Capture the cell that displays the provided text and extract its (x, y) central coordinate. 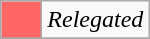
Relegated (96, 20)
